From the cell containing the given text, extract its center point as (X, Y) coordinate. 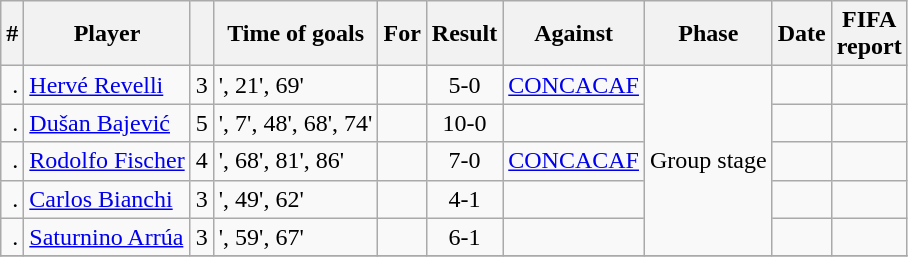
4 (202, 161)
7-0 (464, 161)
5 (202, 123)
4-1 (464, 199)
Result (464, 34)
Dušan Bajević (107, 123)
Date (802, 34)
Carlos Bianchi (107, 199)
', 59', 67' (296, 237)
Player (107, 34)
FIFAreport (869, 34)
Saturnino Arrúa (107, 237)
Hervé Revelli (107, 85)
', 68', 81', 86' (296, 161)
10-0 (464, 123)
', 21', 69' (296, 85)
Rodolfo Fischer (107, 161)
', 49', 62' (296, 199)
Against (574, 34)
For (402, 34)
6-1 (464, 237)
Phase (709, 34)
Time of goals (296, 34)
', 7', 48', 68', 74' (296, 123)
5-0 (464, 85)
Group stage (709, 161)
# (12, 34)
